For the text-containing cell, return its midpoint in [x, y] coordinate format. 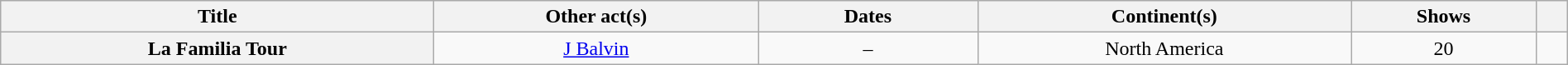
20 [1444, 48]
North America [1164, 48]
La Familia Tour [218, 48]
Dates [868, 17]
Other act(s) [596, 17]
Continent(s) [1164, 17]
Shows [1444, 17]
Title [218, 17]
J Balvin [596, 48]
– [868, 48]
